Pinpoint the cell where the given text exists, returning its (x, y) midpoint coordinate. 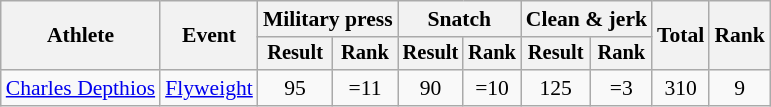
=10 (492, 88)
Total (680, 36)
Flyweight (209, 88)
125 (556, 88)
90 (431, 88)
Clean & jerk (586, 19)
Athlete (80, 36)
Event (209, 36)
Military press (328, 19)
=11 (364, 88)
9 (740, 88)
310 (680, 88)
Snatch (460, 19)
=3 (622, 88)
95 (295, 88)
Charles Depthios (80, 88)
